Determine the (x, y) coordinate at the center of the cell enclosing the given text.  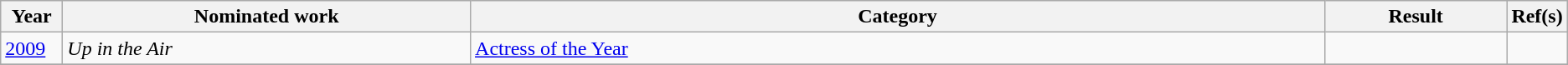
Category (898, 17)
Up in the Air (266, 48)
2009 (32, 48)
Result (1416, 17)
Year (32, 17)
Nominated work (266, 17)
Actress of the Year (898, 48)
Ref(s) (1537, 17)
